Scan for the cell matching the given text and deliver its [X, Y] coordinate at center. 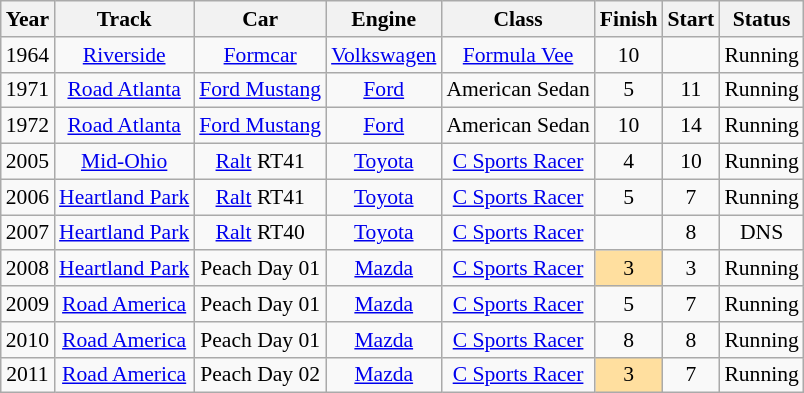
2005 [28, 162]
1972 [28, 126]
DNS [761, 233]
Start [690, 19]
Track [124, 19]
Mid-Ohio [124, 162]
2006 [28, 197]
Formula Vee [518, 55]
Car [260, 19]
Riverside [124, 55]
1971 [28, 90]
Engine [384, 19]
11 [690, 90]
Finish [629, 19]
Peach Day 02 [260, 375]
Volkswagen [384, 55]
2011 [28, 375]
2007 [28, 233]
14 [690, 126]
1964 [28, 55]
4 [629, 162]
Status [761, 19]
2009 [28, 304]
Formcar [260, 55]
Year [28, 19]
Ralt RT40 [260, 233]
2008 [28, 269]
Class [518, 19]
2010 [28, 340]
